Output the (x, y) coordinate of the center of the cell containing the given text.  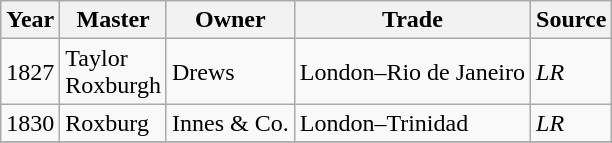
London–Trinidad (412, 123)
Trade (412, 20)
Innes & Co. (230, 123)
Owner (230, 20)
Source (572, 20)
TaylorRoxburgh (114, 72)
1830 (30, 123)
London–Rio de Janeiro (412, 72)
1827 (30, 72)
Master (114, 20)
Year (30, 20)
Drews (230, 72)
Roxburg (114, 123)
